Determine the [X, Y] coordinate at the center of the cell enclosing the given text.  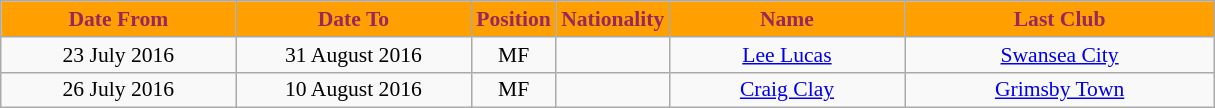
Lee Lucas [786, 55]
Date From [118, 19]
Date To [354, 19]
Swansea City [1060, 55]
10 August 2016 [354, 90]
31 August 2016 [354, 55]
Craig Clay [786, 90]
26 July 2016 [118, 90]
Name [786, 19]
23 July 2016 [118, 55]
Nationality [612, 19]
Position [514, 19]
Grimsby Town [1060, 90]
Last Club [1060, 19]
